Identify which cell holds the provided text, then report its (X, Y) central coordinate. 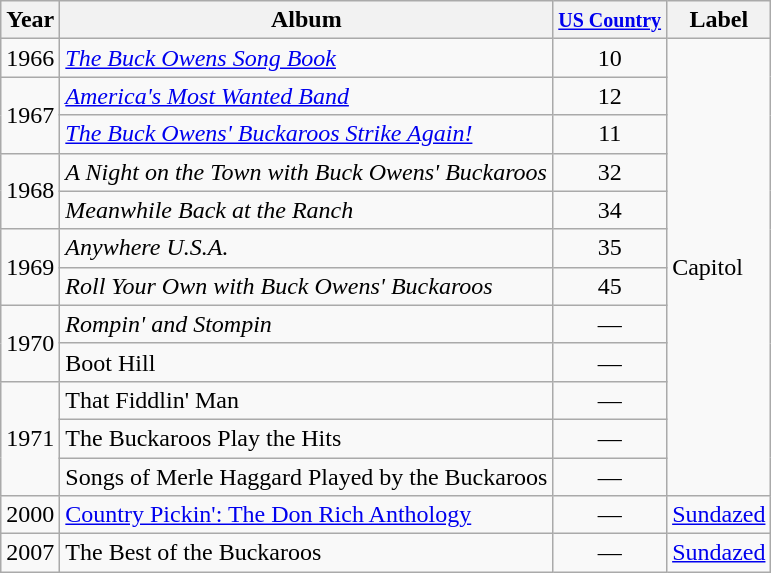
2007 (30, 553)
Country Pickin': The Don Rich Anthology (306, 515)
Anywhere U.S.A. (306, 248)
1970 (30, 343)
Album (306, 20)
12 (610, 96)
US Country (610, 20)
Boot Hill (306, 362)
Songs of Merle Haggard Played by the Buckaroos (306, 477)
32 (610, 172)
A Night on the Town with Buck Owens' Buckaroos (306, 172)
Roll Your Own with Buck Owens' Buckaroos (306, 286)
The Best of the Buckaroos (306, 553)
1967 (30, 115)
Capitol (719, 268)
1969 (30, 267)
10 (610, 58)
Year (30, 20)
The Buck Owens' Buckaroos Strike Again! (306, 134)
The Buck Owens Song Book (306, 58)
The Buckaroos Play the Hits (306, 438)
Meanwhile Back at the Ranch (306, 210)
Rompin' and Stompin (306, 324)
2000 (30, 515)
1968 (30, 191)
1966 (30, 58)
34 (610, 210)
Label (719, 20)
45 (610, 286)
America's Most Wanted Band (306, 96)
11 (610, 134)
1971 (30, 438)
35 (610, 248)
That Fiddlin' Man (306, 400)
